Provide the (X, Y) coordinate of the cell's center where the given text is located.  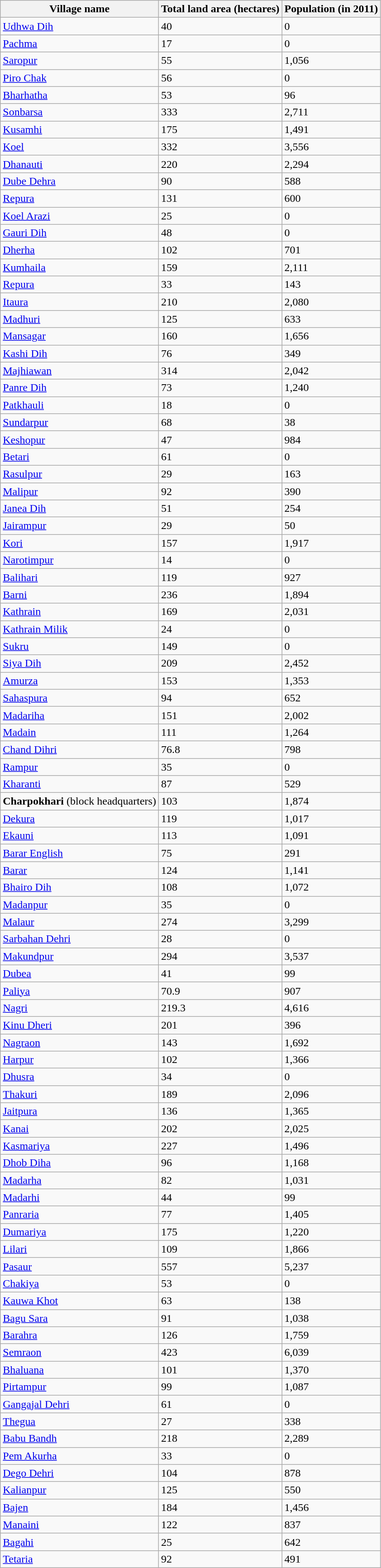
Kalianpur (80, 1490)
Sundarpur (80, 422)
1,894 (331, 595)
Dhusra (80, 1077)
210 (220, 302)
Siya Dih (80, 663)
Malaur (80, 922)
550 (331, 1490)
333 (220, 112)
209 (220, 663)
Tetaria (80, 1559)
3,537 (331, 956)
Kathrain Milik (80, 629)
51 (220, 509)
4,616 (331, 1008)
Bhairo Dih (80, 887)
1,264 (331, 732)
Nagraon (80, 1042)
Barahra (80, 1335)
160 (220, 336)
3,556 (331, 147)
Dego Dehri (80, 1473)
1,874 (331, 801)
189 (220, 1094)
423 (220, 1353)
34 (220, 1077)
Sonbarsa (80, 112)
Village name (80, 9)
70.9 (220, 991)
Jaitpura (80, 1111)
Kusamhi (80, 129)
Saropur (80, 61)
1,370 (331, 1370)
Dherha (80, 250)
396 (331, 1025)
55 (220, 61)
Kumhaila (80, 267)
2,031 (331, 612)
136 (220, 1111)
837 (331, 1525)
2,096 (331, 1094)
1,759 (331, 1335)
38 (331, 422)
2,289 (331, 1439)
201 (220, 1025)
Dube Dehra (80, 181)
1,087 (331, 1387)
Itaura (80, 302)
Narotimpur (80, 560)
701 (331, 250)
Dekura (80, 819)
Piro Chak (80, 78)
236 (220, 595)
Madanpur (80, 905)
2,025 (331, 1129)
122 (220, 1525)
Harpur (80, 1060)
109 (220, 1249)
529 (331, 784)
642 (331, 1542)
2,042 (331, 371)
2,080 (331, 302)
1,031 (331, 1180)
104 (220, 1473)
159 (220, 267)
1,656 (331, 336)
557 (220, 1266)
984 (331, 439)
2,002 (331, 715)
75 (220, 853)
Pirtampur (80, 1387)
Madhuri (80, 319)
218 (220, 1439)
Keshopur (80, 439)
Madarha (80, 1180)
Kori (80, 543)
1,056 (331, 61)
Bagu Sara (80, 1318)
Koel Arazi (80, 216)
1,220 (331, 1232)
76 (220, 353)
48 (220, 233)
131 (220, 198)
1,366 (331, 1060)
Paliya (80, 991)
Pasaur (80, 1266)
1,091 (331, 836)
2,711 (331, 112)
103 (220, 801)
Panraria (80, 1215)
1,692 (331, 1042)
5,237 (331, 1266)
Balihari (80, 577)
Thakuri (80, 1094)
Koel (80, 147)
82 (220, 1180)
Lilari (80, 1249)
63 (220, 1301)
Udhwa Dih (80, 26)
1,038 (331, 1318)
Kanai (80, 1129)
73 (220, 388)
163 (331, 474)
Bharhatha (80, 95)
349 (331, 353)
184 (220, 1507)
Kharanti (80, 784)
1,072 (331, 887)
Total land area (hectares) (220, 9)
927 (331, 577)
24 (220, 629)
169 (220, 612)
202 (220, 1129)
1,240 (331, 388)
1,866 (331, 1249)
Thegua (80, 1421)
3,299 (331, 922)
Barar (80, 870)
Kauwa Khot (80, 1301)
151 (220, 715)
124 (220, 870)
633 (331, 319)
47 (220, 439)
87 (220, 784)
1,496 (331, 1146)
Dhanauti (80, 164)
1,491 (331, 129)
Rasulpur (80, 474)
Sahaspura (80, 698)
220 (220, 164)
Pachma (80, 43)
390 (331, 491)
Janea Dih (80, 509)
Madariha (80, 715)
Ekauni (80, 836)
Patkhauli (80, 405)
2,294 (331, 164)
56 (220, 78)
Manaini (80, 1525)
Gauri Dih (80, 233)
Dhob Diha (80, 1163)
Panre Dih (80, 388)
1,456 (331, 1507)
149 (220, 646)
94 (220, 698)
Babu Bandh (80, 1439)
Dumariya (80, 1232)
491 (331, 1559)
6,039 (331, 1353)
91 (220, 1318)
113 (220, 836)
Gangajal Dehri (80, 1404)
Population (in 2011) (331, 9)
219.3 (220, 1008)
291 (331, 853)
28 (220, 939)
1,917 (331, 543)
1,353 (331, 681)
138 (331, 1301)
1,365 (331, 1111)
76.8 (220, 749)
Malipur (80, 491)
Makundpur (80, 956)
338 (331, 1421)
41 (220, 973)
Sarbahan Dehri (80, 939)
600 (331, 198)
2,452 (331, 663)
227 (220, 1146)
1,168 (331, 1163)
17 (220, 43)
Amurza (80, 681)
1,017 (331, 819)
Barni (80, 595)
Dubea (80, 973)
Kinu Dheri (80, 1025)
Kashi Dih (80, 353)
332 (220, 147)
50 (331, 526)
Jairampur (80, 526)
14 (220, 560)
Bhaluana (80, 1370)
40 (220, 26)
Kathrain (80, 612)
907 (331, 991)
101 (220, 1370)
Semraon (80, 1353)
68 (220, 422)
Kasmariya (80, 1146)
878 (331, 1473)
652 (331, 698)
Chakiya (80, 1283)
Mansagar (80, 336)
153 (220, 681)
90 (220, 181)
1,405 (331, 1215)
44 (220, 1197)
Madarhi (80, 1197)
2,111 (331, 267)
254 (331, 509)
274 (220, 922)
126 (220, 1335)
18 (220, 405)
294 (220, 956)
157 (220, 543)
Pem Akurha (80, 1456)
314 (220, 371)
588 (331, 181)
1,141 (331, 870)
Madain (80, 732)
Barar English (80, 853)
27 (220, 1421)
Chand Dihri (80, 749)
Majhiawan (80, 371)
Charpokhari (block headquarters) (80, 801)
108 (220, 887)
Bajen (80, 1507)
Bagahi (80, 1542)
77 (220, 1215)
Nagri (80, 1008)
798 (331, 749)
111 (220, 732)
Rampur (80, 767)
Betari (80, 457)
Sukru (80, 646)
